Find where the given text appears and provide that cell's center as (x, y) coordinate. 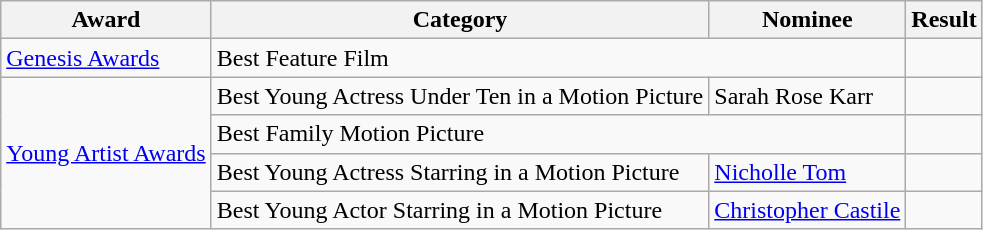
Best Family Motion Picture (558, 134)
Result (944, 20)
Christopher Castile (808, 210)
Best Young Actor Starring in a Motion Picture (460, 210)
Best Young Actress Starring in a Motion Picture (460, 172)
Nicholle Tom (808, 172)
Best Feature Film (558, 58)
Category (460, 20)
Award (106, 20)
Genesis Awards (106, 58)
Sarah Rose Karr (808, 96)
Best Young Actress Under Ten in a Motion Picture (460, 96)
Nominee (808, 20)
Young Artist Awards (106, 153)
